Detect which cell encompasses the target text, then output its (x, y) center coordinate. 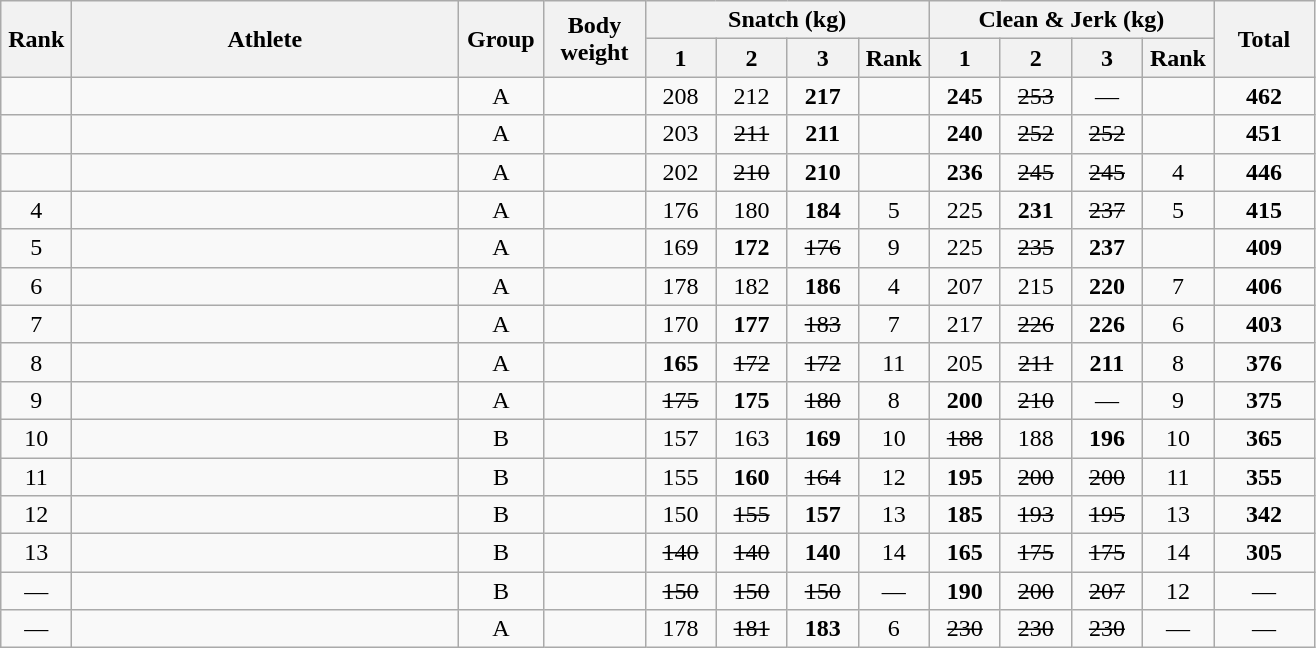
205 (964, 362)
181 (752, 629)
170 (680, 324)
220 (1106, 286)
163 (752, 438)
Snatch (kg) (787, 20)
236 (964, 172)
451 (1264, 134)
Clean & Jerk (kg) (1071, 20)
415 (1264, 210)
376 (1264, 362)
240 (964, 134)
342 (1264, 515)
Total (1264, 39)
215 (1036, 286)
177 (752, 324)
164 (822, 477)
185 (964, 515)
202 (680, 172)
403 (1264, 324)
235 (1036, 248)
409 (1264, 248)
355 (1264, 477)
305 (1264, 553)
190 (964, 591)
Athlete (265, 39)
231 (1036, 210)
462 (1264, 96)
203 (680, 134)
208 (680, 96)
193 (1036, 515)
446 (1264, 172)
375 (1264, 400)
212 (752, 96)
160 (752, 477)
253 (1036, 96)
186 (822, 286)
365 (1264, 438)
184 (822, 210)
Body weight (594, 39)
196 (1106, 438)
Group (501, 39)
182 (752, 286)
406 (1264, 286)
